For the text-containing cell, return its midpoint in [x, y] coordinate format. 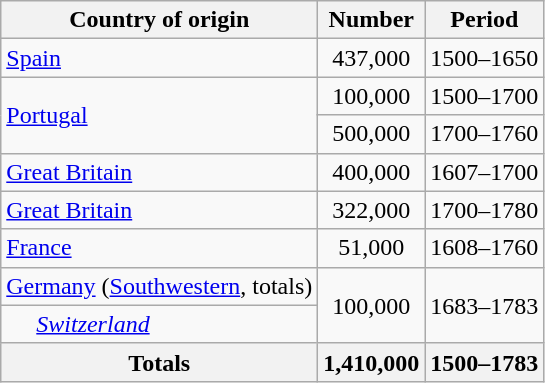
1,410,000 [372, 362]
1608–1760 [484, 248]
500,000 [372, 134]
1700–1760 [484, 134]
Switzerland [160, 324]
Country of origin [160, 20]
1500–1650 [484, 58]
1607–1700 [484, 172]
France [160, 248]
1500–1700 [484, 96]
1683–1783 [484, 305]
51,000 [372, 248]
Germany (Southwestern, totals) [160, 286]
Period [484, 20]
Number [372, 20]
322,000 [372, 210]
Spain [160, 58]
400,000 [372, 172]
Portugal [160, 115]
437,000 [372, 58]
1700–1780 [484, 210]
1500–1783 [484, 362]
Totals [160, 362]
